From the cell containing the given text, extract its center point as [X, Y] coordinate. 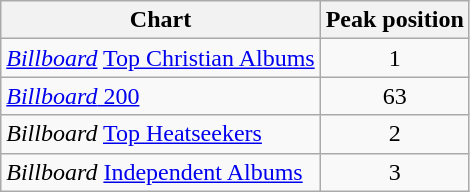
3 [394, 172]
Billboard Top Heatseekers [160, 134]
Peak position [394, 20]
Billboard Independent Albums [160, 172]
Billboard 200 [160, 96]
63 [394, 96]
Billboard Top Christian Albums [160, 58]
Chart [160, 20]
2 [394, 134]
1 [394, 58]
